Find where the given text appears and provide that cell's center as [x, y] coordinate. 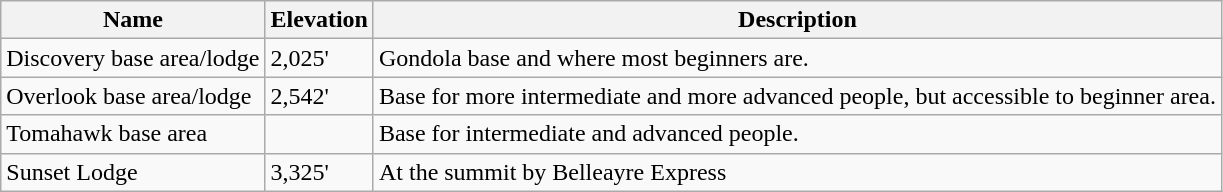
Discovery base area/lodge [133, 58]
Base for intermediate and advanced people. [797, 134]
Gondola base and where most beginners are. [797, 58]
Elevation [319, 20]
At the summit by Belleayre Express [797, 172]
Description [797, 20]
Tomahawk base area [133, 134]
Overlook base area/lodge [133, 96]
Base for more intermediate and more advanced people, but accessible to beginner area. [797, 96]
Sunset Lodge [133, 172]
Name [133, 20]
2,025' [319, 58]
3,325' [319, 172]
2,542' [319, 96]
